For the text-containing cell, return its midpoint in [X, Y] coordinate format. 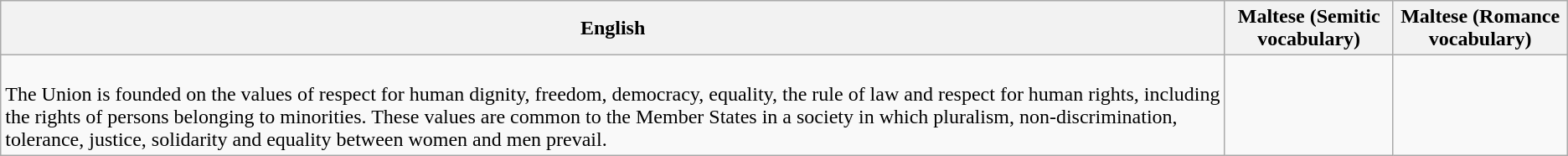
Maltese (Romance vocabulary) [1480, 29]
Maltese (Semitic vocabulary) [1308, 29]
English [613, 29]
